Identify which cell holds the provided text, then report its [X, Y] central coordinate. 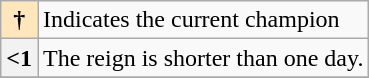
The reign is shorter than one day. [204, 58]
† [20, 20]
<1 [20, 58]
Indicates the current champion [204, 20]
